Determine the (x, y) coordinate at the center of the cell enclosing the given text.  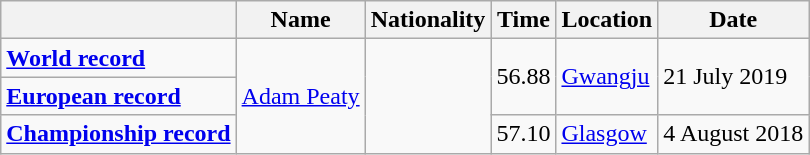
21 July 2019 (734, 77)
Date (734, 20)
Gwangju (607, 77)
56.88 (524, 77)
Adam Peaty (300, 96)
Time (524, 20)
Championship record (118, 134)
Name (300, 20)
57.10 (524, 134)
World record (118, 58)
Nationality (428, 20)
Glasgow (607, 134)
European record (118, 96)
Location (607, 20)
4 August 2018 (734, 134)
